Search for the cell housing the specified text and yield its (x, y) center coordinate. 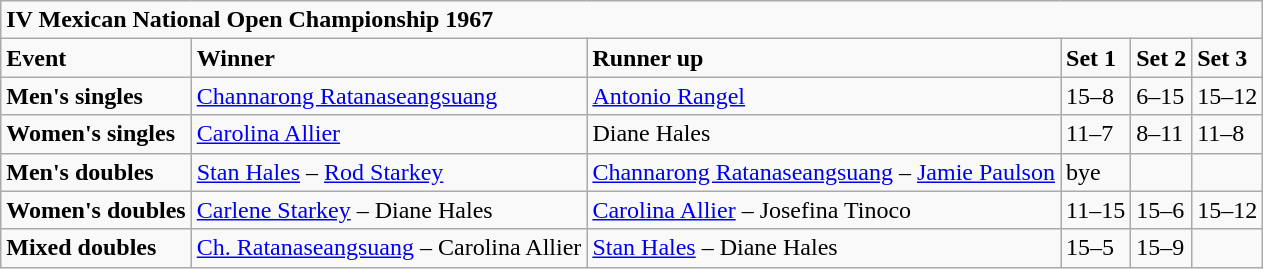
11–15 (1095, 210)
15–9 (1162, 248)
Antonio Rangel (824, 96)
Diane Hales (824, 134)
Carlene Starkey – Diane Hales (389, 210)
11–7 (1095, 134)
15–6 (1162, 210)
Runner up (824, 58)
Set 3 (1228, 58)
Channarong Ratanaseangsuang – Jamie Paulson (824, 172)
Stan Hales – Diane Hales (824, 248)
Women's doubles (96, 210)
Men's singles (96, 96)
Stan Hales – Rod Starkey (389, 172)
Event (96, 58)
IV Mexican National Open Championship 1967 (632, 20)
Set 2 (1162, 58)
Channarong Ratanaseangsuang (389, 96)
Men's doubles (96, 172)
8–11 (1162, 134)
bye (1095, 172)
Women's singles (96, 134)
Set 1 (1095, 58)
15–8 (1095, 96)
Carolina Allier (389, 134)
11–8 (1228, 134)
6–15 (1162, 96)
Carolina Allier – Josefina Tinoco (824, 210)
Ch. Ratanaseangsuang – Carolina Allier (389, 248)
15–5 (1095, 248)
Winner (389, 58)
Mixed doubles (96, 248)
